Detect which cell encompasses the target text, then output its (x, y) center coordinate. 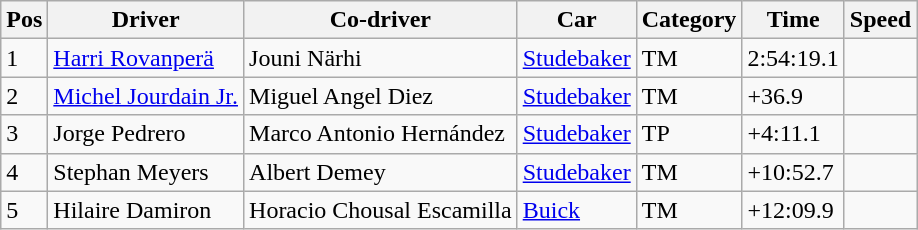
Pos (24, 20)
Horacio Chousal Escamilla (381, 210)
Michel Jourdain Jr. (146, 96)
Albert Demey (381, 172)
Jorge Pedrero (146, 134)
+10:52.7 (793, 172)
Marco Antonio Hernández (381, 134)
Miguel Angel Diez (381, 96)
+36.9 (793, 96)
Category (689, 20)
Time (793, 20)
2:54:19.1 (793, 58)
Co-driver (381, 20)
+4:11.1 (793, 134)
+12:09.9 (793, 210)
3 (24, 134)
Hilaire Damiron (146, 210)
5 (24, 210)
2 (24, 96)
Buick (576, 210)
4 (24, 172)
Harri Rovanperä (146, 58)
Speed (880, 20)
1 (24, 58)
Driver (146, 20)
Jouni Närhi (381, 58)
TP (689, 134)
Stephan Meyers (146, 172)
Car (576, 20)
